Pinpoint the cell where the given text exists, returning its [x, y] midpoint coordinate. 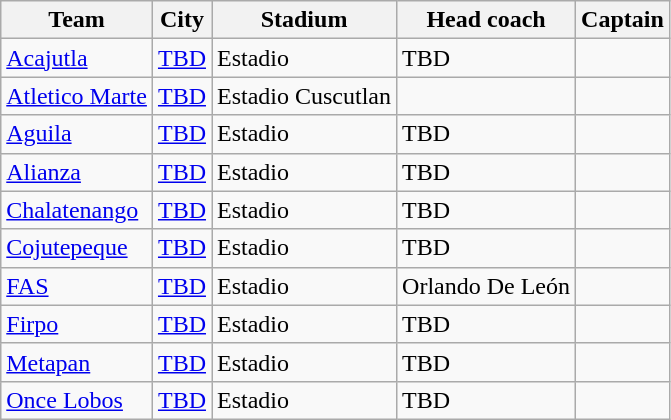
Head coach [486, 20]
Stadium [304, 20]
Aguila [77, 134]
Cojutepeque [77, 248]
Chalatenango [77, 210]
Acajutla [77, 58]
FAS [77, 286]
Once Lobos [77, 400]
Atletico Marte [77, 96]
Estadio Cuscutlan [304, 96]
Captain [623, 20]
Alianza [77, 172]
City [182, 20]
Orlando De León [486, 286]
Team [77, 20]
Firpo [77, 324]
Metapan [77, 362]
